Provide the [X, Y] coordinate of the cell's center where the given text is located.  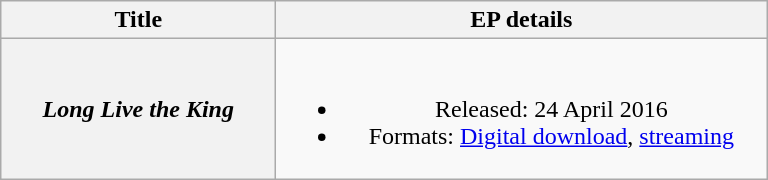
EP details [522, 20]
Released: 24 April 2016Formats: Digital download, streaming [522, 109]
Title [138, 20]
Long Live the King [138, 109]
